Pinpoint the cell where the given text exists, returning its (x, y) midpoint coordinate. 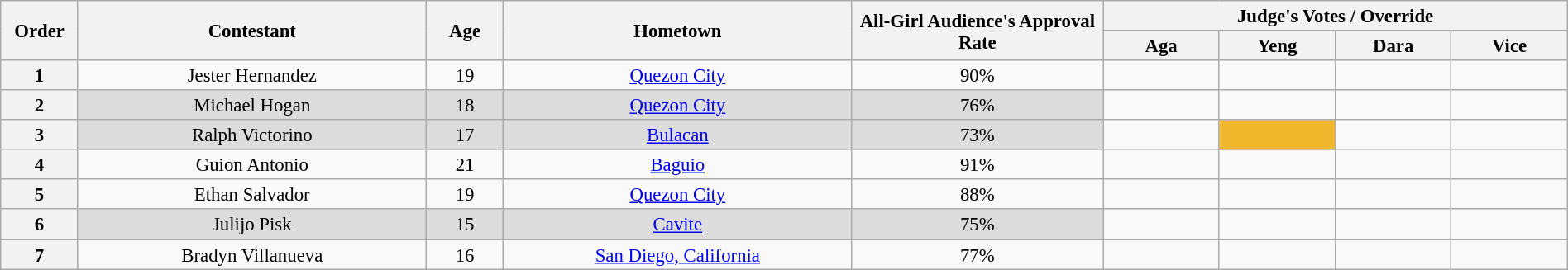
21 (465, 164)
16 (465, 254)
5 (40, 195)
Guion Antonio (251, 164)
Judge's Votes / Override (1335, 16)
Jester Hernandez (251, 75)
2 (40, 105)
San Diego, California (678, 254)
Aga (1161, 45)
Julijo Pisk (251, 225)
1 (40, 75)
90% (978, 75)
91% (978, 164)
Dara (1394, 45)
Bulacan (678, 135)
7 (40, 254)
73% (978, 135)
Ralph Victorino (251, 135)
76% (978, 105)
18 (465, 105)
15 (465, 225)
Baguio (678, 164)
Contestant (251, 31)
77% (978, 254)
6 (40, 225)
Michael Hogan (251, 105)
Vice (1509, 45)
88% (978, 195)
All-Girl Audience's Approval Rate (978, 31)
Yeng (1277, 45)
Hometown (678, 31)
Age (465, 31)
Ethan Salvador (251, 195)
Bradyn Villanueva (251, 254)
75% (978, 225)
Cavite (678, 225)
4 (40, 164)
3 (40, 135)
17 (465, 135)
Order (40, 31)
